Search for the cell housing the specified text and yield its [x, y] center coordinate. 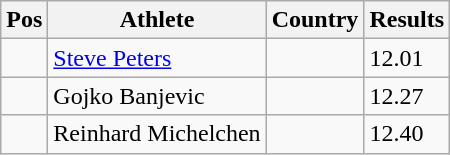
12.01 [407, 58]
12.40 [407, 134]
Gojko Banjevic [157, 96]
Steve Peters [157, 58]
Results [407, 20]
12.27 [407, 96]
Pos [24, 20]
Athlete [157, 20]
Reinhard Michelchen [157, 134]
Country [315, 20]
